Capture the cell that displays the provided text and extract its (x, y) central coordinate. 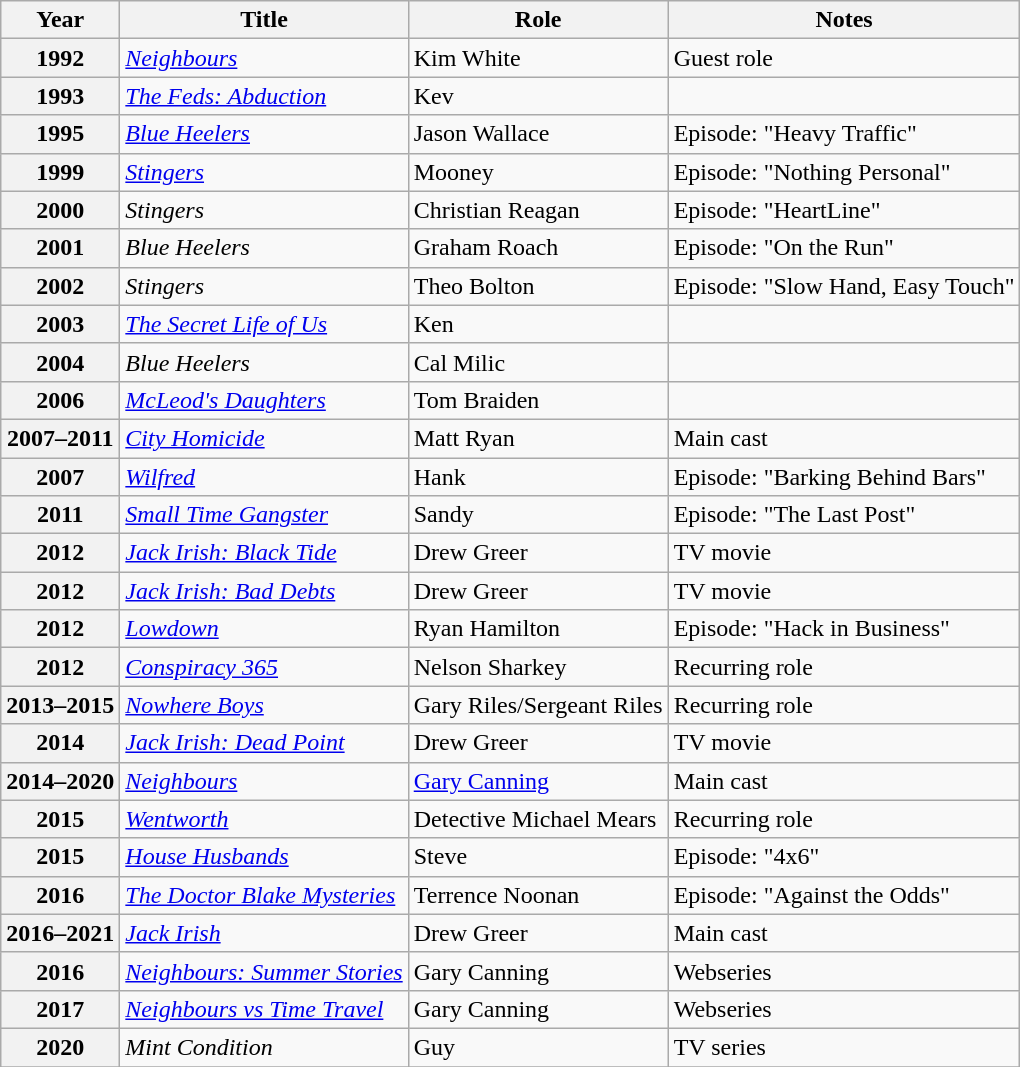
Neighbours: Summer Stories (264, 971)
Gary Riles/Sergeant Riles (538, 705)
Episode: "4x6" (844, 857)
Theo Bolton (538, 286)
1992 (60, 58)
2004 (60, 362)
Tom Braiden (538, 400)
House Husbands (264, 857)
Kev (538, 96)
Jack Irish: Bad Debts (264, 591)
Sandy (538, 515)
Nowhere Boys (264, 705)
Guest role (844, 58)
Small Time Gangster (264, 515)
Notes (844, 20)
Christian Reagan (538, 210)
Mint Condition (264, 1047)
Jack Irish: Dead Point (264, 743)
Title (264, 20)
2007 (60, 477)
2013–2015 (60, 705)
2016–2021 (60, 933)
Detective Michael Mears (538, 819)
Episode: "Heavy Traffic" (844, 134)
Wilfred (264, 477)
2006 (60, 400)
Neighbours vs Time Travel (264, 1009)
Episode: "Barking Behind Bars" (844, 477)
2000 (60, 210)
Lowdown (264, 629)
Nelson Sharkey (538, 667)
Jason Wallace (538, 134)
Episode: "Hack in Business" (844, 629)
Conspiracy 365 (264, 667)
Matt Ryan (538, 438)
Jack Irish (264, 933)
Year (60, 20)
Role (538, 20)
Ken (538, 324)
1995 (60, 134)
Cal Milic (538, 362)
Steve (538, 857)
2001 (60, 248)
Mooney (538, 172)
TV series (844, 1047)
2007–2011 (60, 438)
Graham Roach (538, 248)
Episode: "Slow Hand, Easy Touch" (844, 286)
Kim White (538, 58)
Wentworth (264, 819)
2003 (60, 324)
2002 (60, 286)
The Feds: Abduction (264, 96)
Episode: "HeartLine" (844, 210)
Guy (538, 1047)
City Homicide (264, 438)
Episode: "Against the Odds" (844, 895)
Episode: "The Last Post" (844, 515)
Terrence Noonan (538, 895)
2017 (60, 1009)
McLeod's Daughters (264, 400)
1999 (60, 172)
2011 (60, 515)
Jack Irish: Black Tide (264, 553)
Ryan Hamilton (538, 629)
Episode: "Nothing Personal" (844, 172)
Episode: "On the Run" (844, 248)
2020 (60, 1047)
The Secret Life of Us (264, 324)
The Doctor Blake Mysteries (264, 895)
Hank (538, 477)
1993 (60, 96)
2014 (60, 743)
2014–2020 (60, 781)
